Pinpoint the cell where the given text exists, returning its (X, Y) midpoint coordinate. 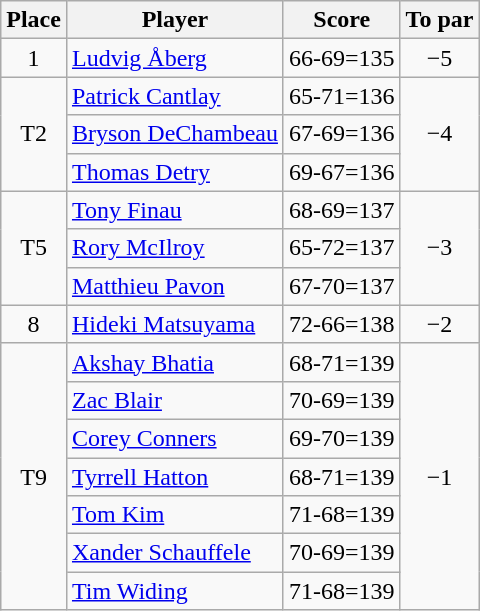
−1 (440, 476)
Ludvig Åberg (174, 58)
Player (174, 20)
65-71=136 (342, 96)
Bryson DeChambeau (174, 134)
Xander Schauffele (174, 553)
69-70=139 (342, 438)
Tom Kim (174, 515)
Thomas Detry (174, 172)
Matthieu Pavon (174, 286)
Hideki Matsuyama (174, 324)
Tony Finau (174, 210)
Rory McIlroy (174, 248)
T5 (34, 248)
Tim Widing (174, 591)
−2 (440, 324)
Zac Blair (174, 400)
72-66=138 (342, 324)
Corey Conners (174, 438)
67-69=136 (342, 134)
68-69=137 (342, 210)
Patrick Cantlay (174, 96)
Place (34, 20)
T2 (34, 134)
To par (440, 20)
Tyrrell Hatton (174, 477)
−3 (440, 248)
66-69=135 (342, 58)
Akshay Bhatia (174, 362)
69-67=136 (342, 172)
8 (34, 324)
Score (342, 20)
1 (34, 58)
−5 (440, 58)
65-72=137 (342, 248)
67-70=137 (342, 286)
−4 (440, 134)
T9 (34, 476)
